Scan for the cell matching the given text and deliver its (x, y) coordinate at center. 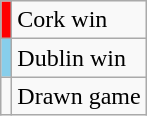
Dublin win (79, 58)
Cork win (79, 20)
Drawn game (79, 96)
